Return (x, y) of the center of cell containing provided text 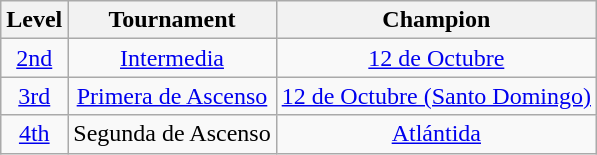
Intermedia (172, 58)
12 de Octubre (Santo Domingo) (436, 96)
3rd (34, 96)
4th (34, 134)
Atlántida (436, 134)
Champion (436, 20)
Tournament (172, 20)
Segunda de Ascenso (172, 134)
2nd (34, 58)
Primera de Ascenso (172, 96)
Level (34, 20)
12 de Octubre (436, 58)
